Extract the [X, Y] coordinate from the center of the cell holding the provided text.  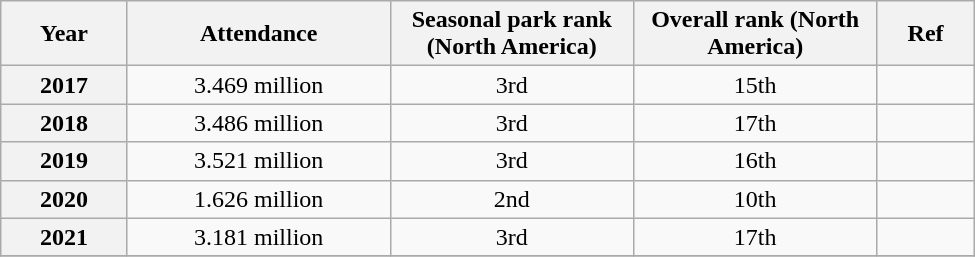
Seasonal park rank (North America) [512, 34]
2021 [64, 237]
2nd [512, 199]
Overall rank (North America) [754, 34]
2019 [64, 161]
1.626 million [258, 199]
2020 [64, 199]
3.469 million [258, 85]
Year [64, 34]
15th [754, 85]
2018 [64, 123]
Ref [926, 34]
Attendance [258, 34]
3.181 million [258, 237]
2017 [64, 85]
16th [754, 161]
3.521 million [258, 161]
10th [754, 199]
3.486 million [258, 123]
